Scan for the cell matching the given text and deliver its (X, Y) coordinate at center. 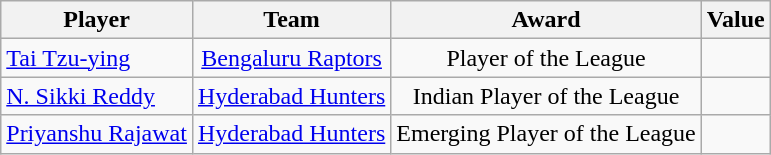
Team (291, 20)
N. Sikki Reddy (97, 96)
Player (97, 20)
Tai Tzu-ying (97, 58)
Bengaluru Raptors (291, 58)
Indian Player of the League (546, 96)
Priyanshu Rajawat (97, 134)
Value (736, 20)
Emerging Player of the League (546, 134)
Player of the League (546, 58)
Award (546, 20)
